Detect which cell encompasses the target text, then output its (X, Y) center coordinate. 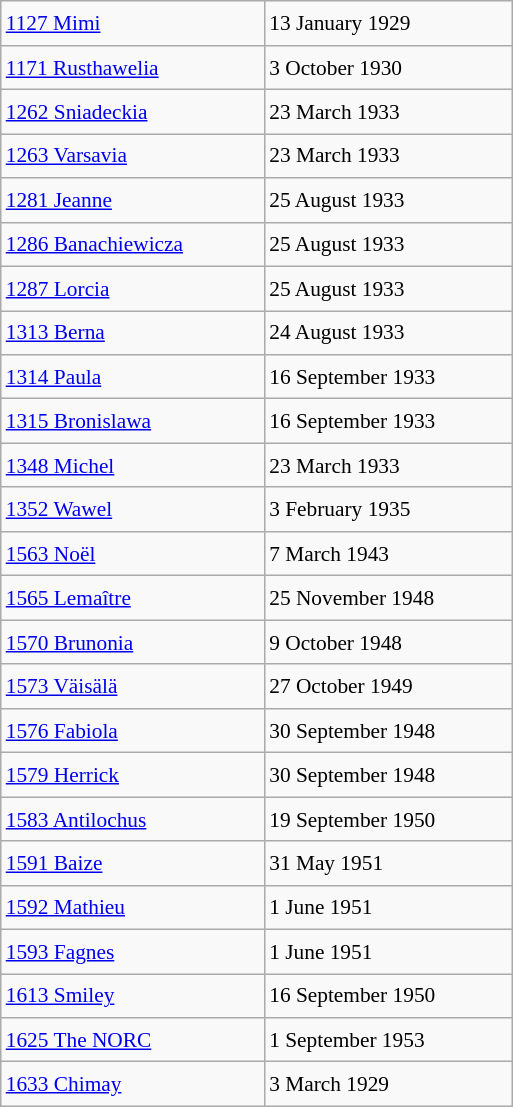
1573 Väisälä (132, 686)
1286 Banachiewicza (132, 244)
3 October 1930 (388, 67)
31 May 1951 (388, 863)
1633 Chimay (132, 1084)
27 October 1949 (388, 686)
1314 Paula (132, 377)
1348 Michel (132, 465)
1127 Mimi (132, 23)
1613 Smiley (132, 996)
1 September 1953 (388, 1040)
1313 Berna (132, 333)
7 March 1943 (388, 554)
1352 Wawel (132, 509)
25 November 1948 (388, 598)
1287 Lorcia (132, 288)
1591 Baize (132, 863)
13 January 1929 (388, 23)
1565 Lemaître (132, 598)
1263 Varsavia (132, 156)
1281 Jeanne (132, 200)
19 September 1950 (388, 819)
3 February 1935 (388, 509)
1171 Rusthawelia (132, 67)
1579 Herrick (132, 775)
1593 Fagnes (132, 951)
1570 Brunonia (132, 642)
16 September 1950 (388, 996)
9 October 1948 (388, 642)
1563 Noël (132, 554)
1583 Antilochus (132, 819)
1625 The NORC (132, 1040)
3 March 1929 (388, 1084)
1315 Bronislawa (132, 421)
1576 Fabiola (132, 730)
1262 Sniadeckia (132, 112)
24 August 1933 (388, 333)
1592 Mathieu (132, 907)
